Return [X, Y] of the center of cell containing provided text 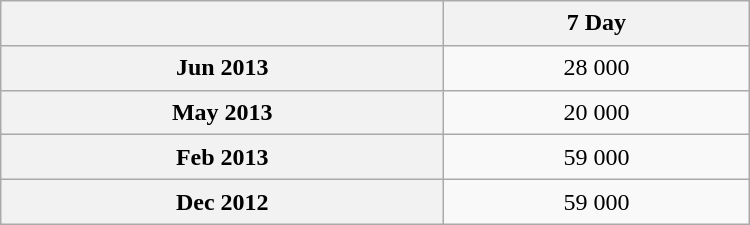
Dec 2012 [222, 202]
May 2013 [222, 112]
20 000 [597, 112]
28 000 [597, 68]
Feb 2013 [222, 158]
Jun 2013 [222, 68]
7 Day [597, 24]
